Scan for the cell matching the given text and deliver its [x, y] coordinate at center. 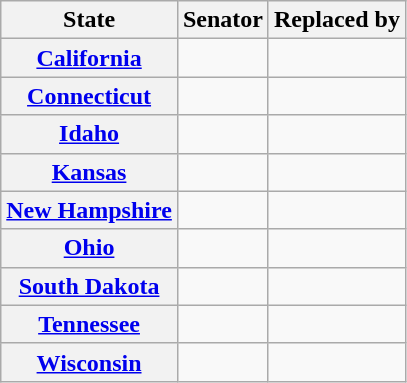
Tennessee [90, 324]
Wisconsin [90, 362]
Ohio [90, 248]
California [90, 58]
Kansas [90, 172]
Idaho [90, 134]
New Hampshire [90, 210]
Replaced by [336, 20]
State [90, 20]
Senator [222, 20]
South Dakota [90, 286]
Connecticut [90, 96]
